Determine the [x, y] coordinate at the center of the cell enclosing the given text.  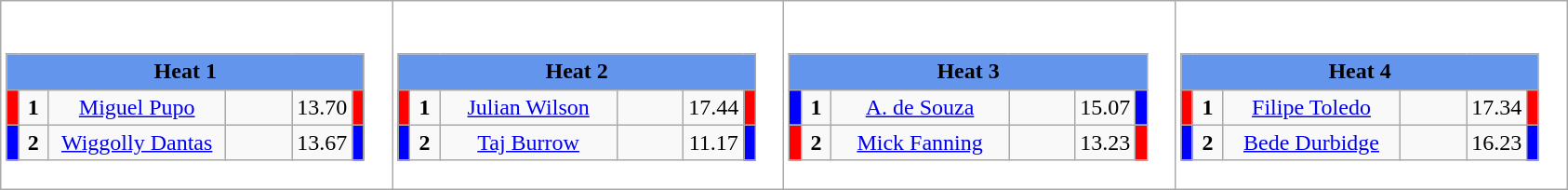
Julian Wilson [528, 107]
Taj Burrow [528, 142]
Heat 4 1 Filipe Toledo 17.34 2 Bede Durbidge 16.23 [1371, 95]
Heat 1 [185, 72]
Mick Fanning [921, 142]
11.17 [714, 142]
Heat 4 [1360, 72]
17.34 [1497, 107]
13.67 [322, 142]
Bede Durbidge [1311, 142]
Heat 2 [577, 72]
Miguel Pupo [138, 107]
Heat 1 1 Miguel Pupo 13.70 2 Wiggolly Dantas 13.67 [197, 95]
A. de Souza [921, 107]
Heat 2 1 Julian Wilson 17.44 2 Taj Burrow 11.17 [588, 95]
Wiggolly Dantas [138, 142]
Filipe Toledo [1311, 107]
13.23 [1105, 142]
17.44 [714, 107]
16.23 [1497, 142]
Heat 3 1 A. de Souza 15.07 2 Mick Fanning 13.23 [980, 95]
Heat 3 [968, 72]
15.07 [1105, 107]
13.70 [322, 107]
